Detect which cell encompasses the target text, then output its [X, Y] center coordinate. 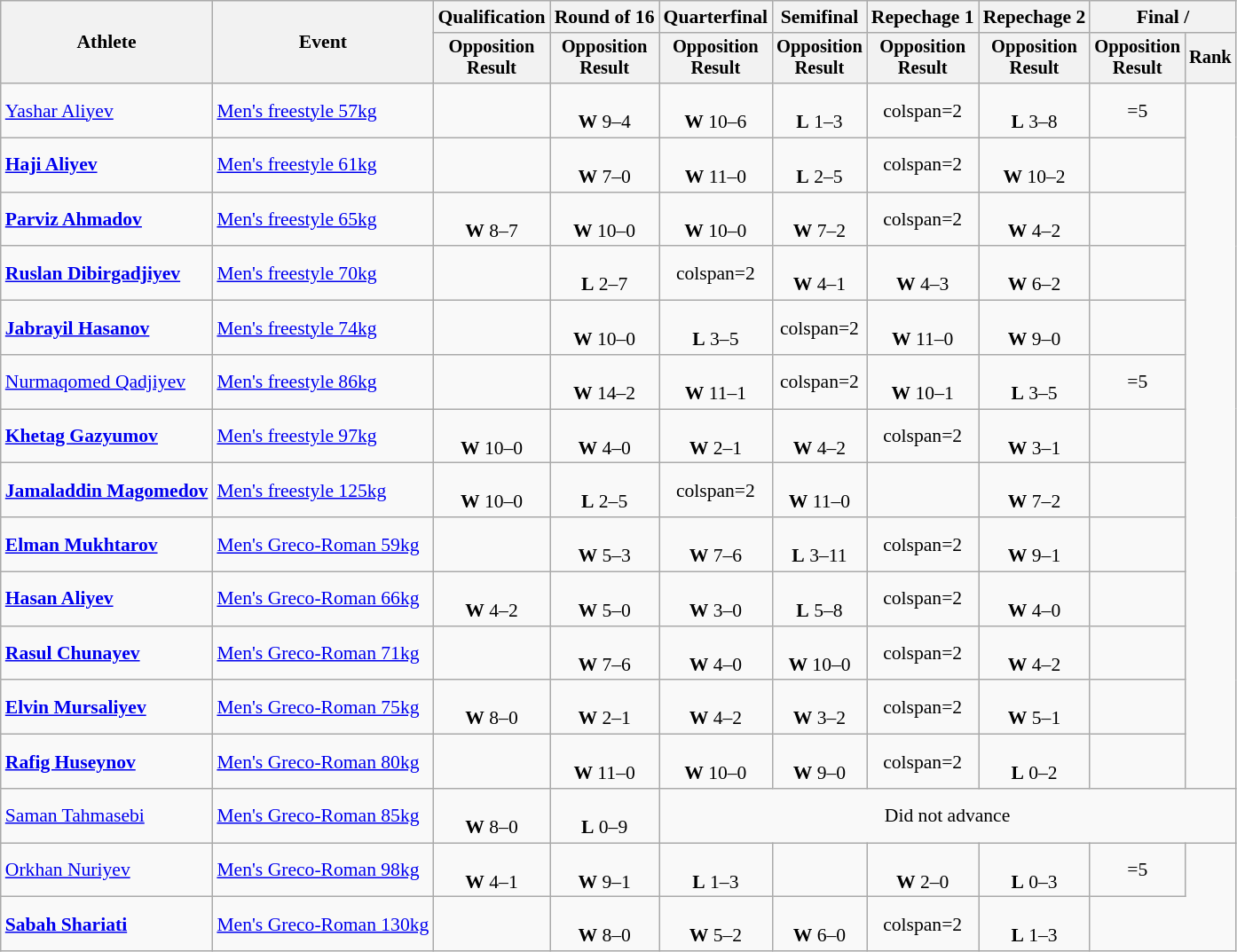
Yashar Aliyev [106, 110]
Rasul Chunayev [106, 653]
Elvin Mursaliyev [106, 708]
Rafig Huseynov [106, 761]
W 3–2 [820, 708]
Nurmaqomed Qadjiyev [106, 382]
Quarterfinal [716, 17]
L 0–2 [1035, 761]
Haji Aliyev [106, 165]
Parviz Ahmadov [106, 220]
W 14–2 [605, 382]
Ruslan Dibirgadjiyev [106, 273]
Men's freestyle 74kg [323, 328]
Men's Greco-Roman 80kg [323, 761]
Men's Greco-Roman 59kg [323, 545]
Jamaladdin Magomedov [106, 490]
Men's Greco-Roman 66kg [323, 600]
Round of 16 [605, 17]
W 5–0 [605, 600]
Men's freestyle 61kg [323, 165]
Repechage 2 [1035, 17]
W 3–0 [716, 600]
L 5–8 [820, 600]
W 2–0 [923, 869]
Semifinal [820, 17]
W 10–1 [923, 382]
Jabrayil Hasanov [106, 328]
Athlete [106, 43]
Did not advance [948, 816]
Sabah Shariati [106, 924]
W 7–0 [605, 165]
Qualification [492, 17]
W 5–2 [716, 924]
W 4–3 [923, 273]
W 6–2 [1035, 273]
L 3–8 [1035, 110]
Men's freestyle 65kg [323, 220]
W 10–6 [716, 110]
L 3–11 [820, 545]
W 6–0 [820, 924]
Men's freestyle 57kg [323, 110]
W 11–1 [716, 382]
Men's Greco-Roman 98kg [323, 869]
W 3–1 [1035, 437]
L 2–7 [605, 273]
Event [323, 43]
W 5–1 [1035, 708]
Men's Greco-Roman 71kg [323, 653]
Khetag Gazyumov [106, 437]
Men's freestyle 70kg [323, 273]
Elman Mukhtarov [106, 545]
Men's freestyle 86kg [323, 382]
Men's Greco-Roman 85kg [323, 816]
Men's Greco-Roman 75kg [323, 708]
L 0–3 [1035, 869]
L 0–9 [605, 816]
Men's freestyle 97kg [323, 437]
Final / [1162, 17]
Hasan Aliyev [106, 600]
Orkhan Nuriyev [106, 869]
W 5–3 [605, 545]
Saman Tahmasebi [106, 816]
W 10–2 [1035, 165]
Men's freestyle 125kg [323, 490]
Men's Greco-Roman 130kg [323, 924]
W 8–7 [492, 220]
Repechage 1 [923, 17]
W 9–4 [605, 110]
Rank [1210, 59]
